For the text-containing cell, return its midpoint in (X, Y) coordinate format. 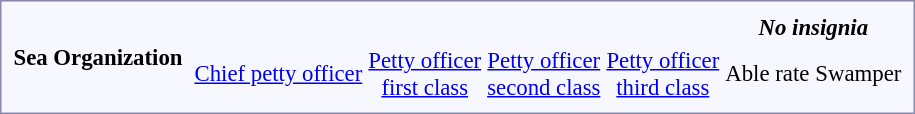
Swamper (858, 74)
Sea Organization (98, 57)
Petty officerfirst class (425, 74)
Petty officersecond class (544, 74)
No insignia (814, 27)
Petty officerthird class (663, 74)
Able rate (768, 74)
Chief petty officer (278, 74)
